For the text-containing cell, return its midpoint in [X, Y] coordinate format. 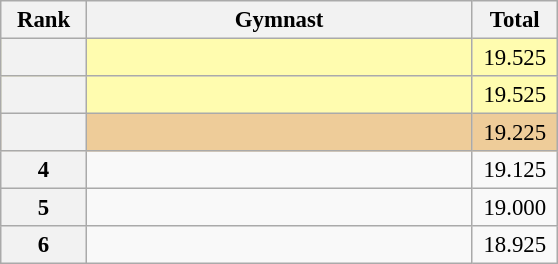
18.925 [515, 245]
Rank [44, 20]
Total [515, 20]
4 [44, 170]
6 [44, 245]
19.225 [515, 133]
5 [44, 208]
Gymnast [279, 20]
19.000 [515, 208]
19.125 [515, 170]
